Scan for the cell matching the given text and deliver its (x, y) coordinate at center. 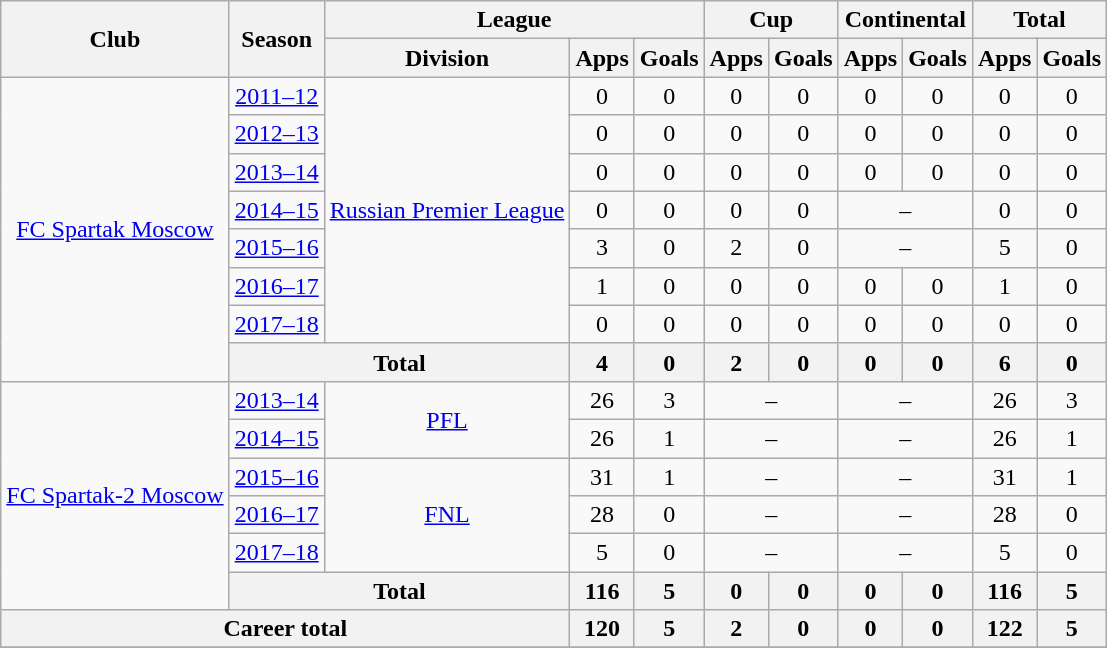
Cup (771, 20)
League (514, 20)
Division (447, 58)
Russian Premier League (447, 210)
4 (602, 362)
122 (1004, 629)
PFL (447, 419)
6 (1004, 362)
Career total (286, 629)
FNL (447, 515)
2012–13 (276, 134)
Season (276, 39)
FC Spartak Moscow (115, 229)
Club (115, 39)
120 (602, 629)
FC Spartak-2 Moscow (115, 495)
Continental (905, 20)
2011–12 (276, 96)
